Return the (x, y) coordinate for the center point of the cell that contains the specified text.  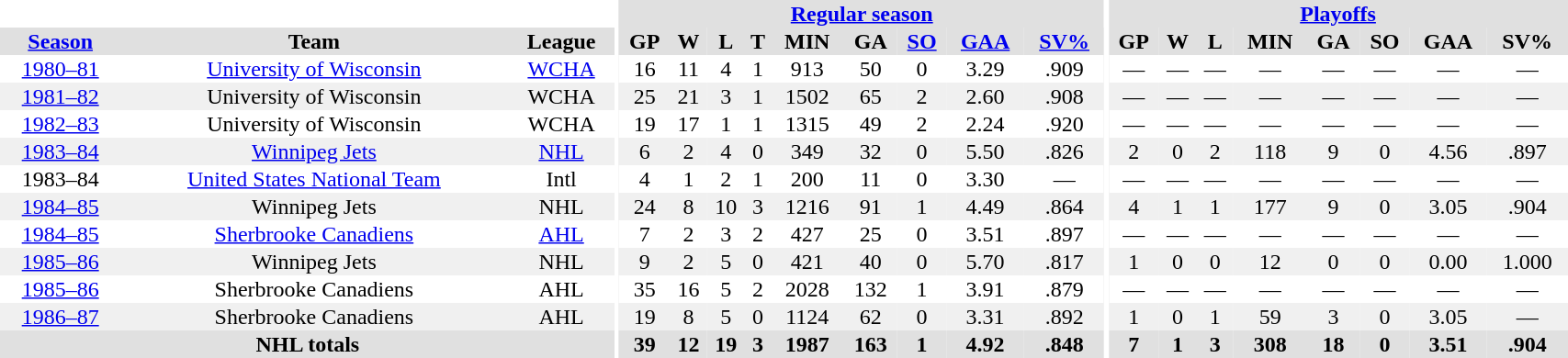
35 (645, 289)
6 (645, 151)
177 (1269, 207)
0.00 (1448, 262)
Playoffs (1338, 14)
40 (871, 262)
3.29 (985, 69)
Regular season (862, 14)
913 (807, 69)
18 (1334, 344)
2.24 (985, 124)
3.31 (985, 317)
91 (871, 207)
62 (871, 317)
.826 (1064, 151)
3.30 (985, 179)
24 (645, 207)
5.70 (985, 262)
200 (807, 179)
1987 (807, 344)
.864 (1064, 207)
163 (871, 344)
Intl (560, 179)
427 (807, 234)
32 (871, 151)
.848 (1064, 344)
118 (1269, 151)
NHL totals (308, 344)
.920 (1064, 124)
League (560, 41)
421 (807, 262)
1982–83 (61, 124)
1986–87 (61, 317)
4.49 (985, 207)
.892 (1064, 317)
T (759, 41)
50 (871, 69)
1502 (807, 96)
21 (689, 96)
2.60 (985, 96)
4.92 (985, 344)
.908 (1064, 96)
5.50 (985, 151)
4.56 (1448, 151)
49 (871, 124)
Team (314, 41)
65 (871, 96)
1981–82 (61, 96)
2028 (807, 289)
10 (726, 207)
1216 (807, 207)
United States National Team (314, 179)
349 (807, 151)
59 (1269, 317)
308 (1269, 344)
1124 (807, 317)
Season (61, 41)
39 (645, 344)
.817 (1064, 262)
1980–81 (61, 69)
.909 (1064, 69)
1.000 (1527, 262)
3.91 (985, 289)
1315 (807, 124)
.879 (1064, 289)
132 (871, 289)
17 (689, 124)
